Pinpoint the cell where the given text exists, returning its (X, Y) midpoint coordinate. 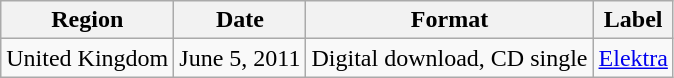
Region (88, 20)
Date (240, 20)
Format (450, 20)
June 5, 2011 (240, 58)
Digital download, CD single (450, 58)
Elektra (633, 58)
United Kingdom (88, 58)
Label (633, 20)
